Find where the given text appears and provide that cell's center as [x, y] coordinate. 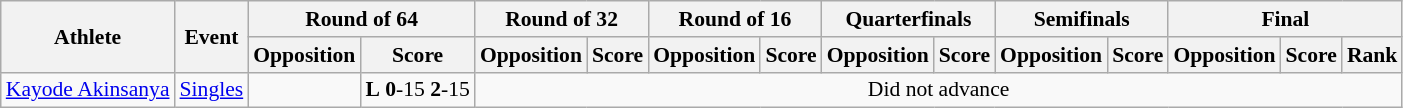
Final [1285, 19]
Kayode Akinsanya [88, 90]
Did not advance [938, 90]
Round of 32 [562, 19]
Round of 16 [734, 19]
Athlete [88, 36]
Singles [212, 90]
Rank [1372, 55]
Semifinals [1082, 19]
Event [212, 36]
Round of 64 [362, 19]
L 0-15 2-15 [418, 90]
Quarterfinals [908, 19]
